Provide the (X, Y) coordinate of the cell's center where the given text is located.  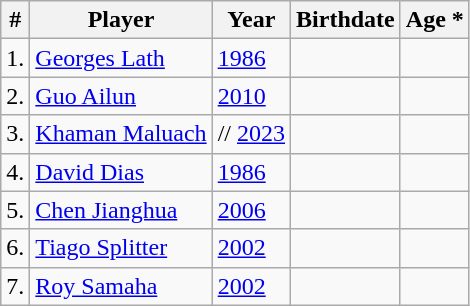
2006 (251, 210)
4. (16, 172)
# (16, 20)
Georges Lath (121, 58)
Guo Ailun (121, 96)
1. (16, 58)
7. (16, 286)
5. (16, 210)
Chen Jianghua (121, 210)
// 2023 (251, 134)
Year (251, 20)
3. (16, 134)
2010 (251, 96)
Tiago Splitter (121, 248)
2. (16, 96)
6. (16, 248)
David Dias (121, 172)
Player (121, 20)
Khaman Maluach (121, 134)
Roy Samaha (121, 286)
Age * (434, 20)
Birthdate (346, 20)
